Output the (X, Y) coordinate of the center of the cell containing the given text.  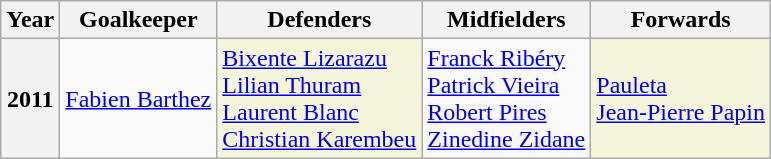
Midfielders (506, 20)
PauletaJean-Pierre Papin (681, 98)
Bixente LizarazuLilian Thuram Laurent BlancChristian Karembeu (320, 98)
Year (30, 20)
Forwards (681, 20)
Fabien Barthez (138, 98)
2011 (30, 98)
Defenders (320, 20)
Franck RibéryPatrick VieiraRobert PiresZinedine Zidane (506, 98)
Goalkeeper (138, 20)
